Scan for the cell matching the given text and deliver its (X, Y) coordinate at center. 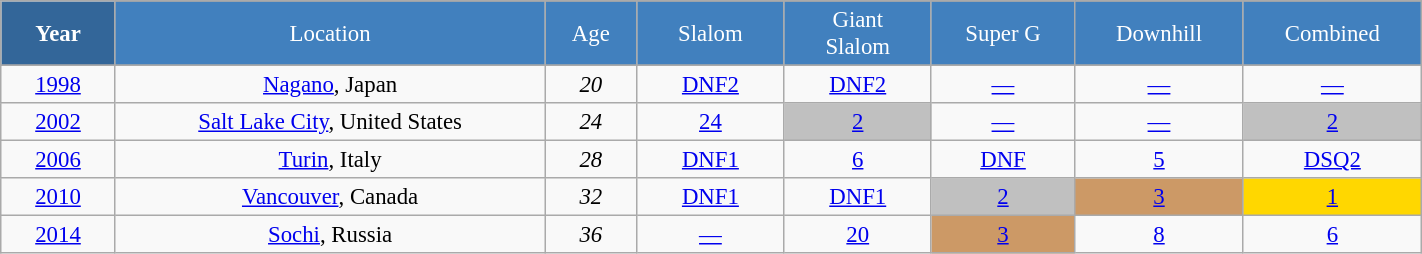
1 (1332, 197)
2014 (58, 235)
2002 (58, 122)
DNF (1002, 160)
Slalom (710, 34)
Salt Lake City, United States (330, 122)
Location (330, 34)
Nagano, Japan (330, 85)
Combined (1332, 34)
DSQ2 (1332, 160)
5 (1160, 160)
Turin, Italy (330, 160)
Downhill (1160, 34)
1998 (58, 85)
Year (58, 34)
2010 (58, 197)
Vancouver, Canada (330, 197)
GiantSlalom (858, 34)
Super G (1002, 34)
2006 (58, 160)
Age (591, 34)
28 (591, 160)
32 (591, 197)
36 (591, 235)
8 (1160, 235)
Sochi, Russia (330, 235)
